Detect which cell encompasses the target text, then output its (X, Y) center coordinate. 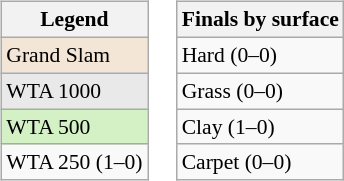
Carpet (0–0) (260, 162)
Legend (74, 20)
WTA 1000 (74, 91)
Finals by surface (260, 20)
Clay (1–0) (260, 127)
WTA 250 (1–0) (74, 162)
Hard (0–0) (260, 55)
WTA 500 (74, 127)
Grand Slam (74, 55)
Grass (0–0) (260, 91)
